Return (x, y) of the center of cell containing provided text 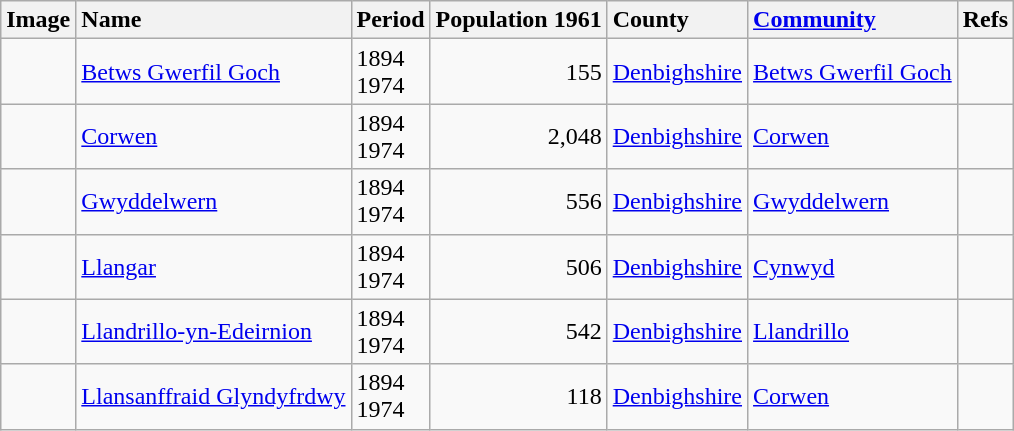
Community (853, 20)
Refs (985, 20)
Name (214, 20)
556 (518, 202)
Period (390, 20)
County (677, 20)
506 (518, 266)
Llandrillo (853, 332)
Llandrillo-yn-Edeirnion (214, 332)
Cynwyd (853, 266)
2,048 (518, 136)
542 (518, 332)
155 (518, 72)
Population 1961 (518, 20)
Image (38, 20)
Llangar (214, 266)
Llansanffraid Glyndyfrdwy (214, 396)
118 (518, 396)
